Locate the cell with the specified text and output its [X, Y] center coordinate. 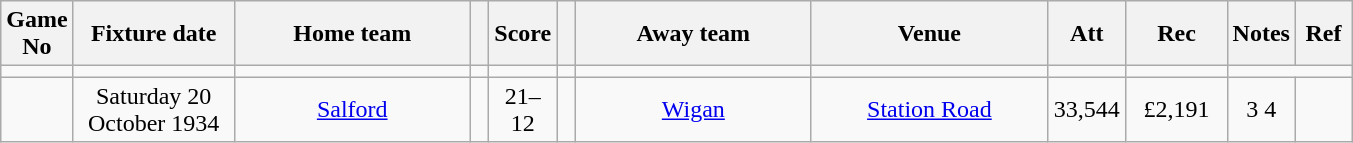
Fixture date [154, 34]
3 4 [1261, 110]
Att [1086, 34]
Station Road [929, 110]
Venue [929, 34]
Home team [352, 34]
Wigan [693, 110]
Rec [1176, 34]
33,544 [1086, 110]
Score [523, 34]
Salford [352, 110]
Away team [693, 34]
Game No [37, 34]
£2,191 [1176, 110]
21–12 [523, 110]
Saturday 20 October 1934 [154, 110]
Ref [1323, 34]
Notes [1261, 34]
